Return the [X, Y] coordinate for the center point of the cell that contains the specified text.  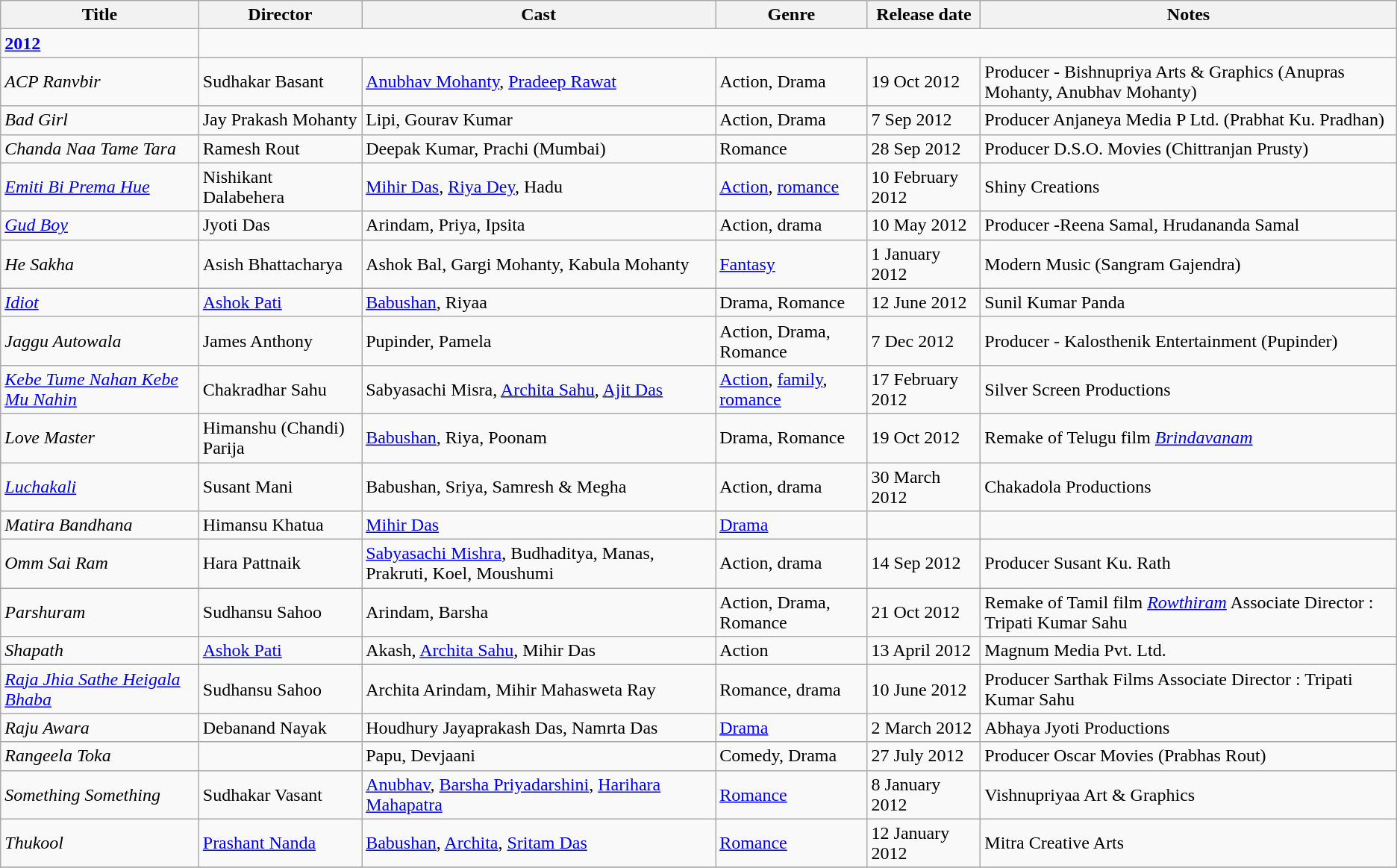
7 Dec 2012 [924, 340]
Title [100, 15]
Babushan, Sriya, Samresh & Megha [539, 487]
Producer - Kalosthenik Entertainment (Pupinder) [1188, 340]
Emiti Bi Prema Hue [100, 187]
Release date [924, 15]
Idiot [100, 302]
Matira Bandhana [100, 525]
7 Sep 2012 [924, 120]
Prashant Nanda [280, 843]
Anubhav Mohanty, Pradeep Rawat [539, 82]
12 January 2012 [924, 843]
8 January 2012 [924, 794]
Lipi, Gourav Kumar [539, 120]
28 Sep 2012 [924, 149]
Himanshu (Chandi) Parija [280, 437]
Chanda Naa Tame Tara [100, 149]
Thukool [100, 843]
Chakradhar Sahu [280, 390]
Action, romance [791, 187]
Jay Prakash Mohanty [280, 120]
Sunil Kumar Panda [1188, 302]
Producer Susant Ku. Rath [1188, 564]
Sudhakar Vasant [280, 794]
14 Sep 2012 [924, 564]
James Anthony [280, 340]
Remake of Telugu film Brindavanam [1188, 437]
Producer - Bishnupriya Arts & Graphics (Anupras Mohanty, Anubhav Mohanty) [1188, 82]
Akash, Archita Sahu, Mihir Das [539, 651]
Producer D.S.O. Movies (Chittranjan Prusty) [1188, 149]
Mihir Das, Riya Dey, Hadu [539, 187]
1 January 2012 [924, 264]
Anubhav, Barsha Priyadarshini, Harihara Mahapatra [539, 794]
Cast [539, 15]
Ashok Bal, Gargi Mohanty, Kabula Mohanty [539, 264]
Arindam, Barsha [539, 612]
ACP Ranvbir [100, 82]
Vishnupriyaa Art & Graphics [1188, 794]
Nishikant Dalabehera [280, 187]
Love Master [100, 437]
Babushan, Archita, Sritam Das [539, 843]
Parshuram [100, 612]
Producer -Reena Samal, Hrudananda Samal [1188, 225]
He Sakha [100, 264]
Raja Jhia Sathe Heigala Bhaba [100, 690]
Hara Pattnaik [280, 564]
Fantasy [791, 264]
Notes [1188, 15]
Houdhury Jayaprakash Das, Namrta Das [539, 728]
Omm Sai Ram [100, 564]
Comedy, Drama [791, 756]
Jaggu Autowala [100, 340]
10 February 2012 [924, 187]
Abhaya Jyoti Productions [1188, 728]
Sudhakar Basant [280, 82]
17 February 2012 [924, 390]
Deepak Kumar, Prachi (Mumbai) [539, 149]
Producer Oscar Movies (Prabhas Rout) [1188, 756]
Chakadola Productions [1188, 487]
Gud Boy [100, 225]
12 June 2012 [924, 302]
Shapath [100, 651]
Remake of Tamil film Rowthiram Associate Director : Tripati Kumar Sahu [1188, 612]
Action, family, romance [791, 390]
Producer Sarthak Films Associate Director : Tripati Kumar Sahu [1188, 690]
Kebe Tume Nahan Kebe Mu Nahin [100, 390]
10 June 2012 [924, 690]
Romance, drama [791, 690]
Arindam, Priya, Ipsita [539, 225]
Debanand Nayak [280, 728]
Mitra Creative Arts [1188, 843]
Ramesh Rout [280, 149]
Archita Arindam, Mihir Mahasweta Ray [539, 690]
Director [280, 15]
27 July 2012 [924, 756]
30 March 2012 [924, 487]
Shiny Creations [1188, 187]
13 April 2012 [924, 651]
Magnum Media Pvt. Ltd. [1188, 651]
Modern Music (Sangram Gajendra) [1188, 264]
2012 [100, 43]
2 March 2012 [924, 728]
Papu, Devjaani [539, 756]
Mihir Das [539, 525]
Babushan, Riyaa [539, 302]
Sabyasachi Mishra, Budhaditya, Manas, Prakruti, Koel, Moushumi [539, 564]
Luchakali [100, 487]
Susant Mani [280, 487]
Sabyasachi Misra, Archita Sahu, Ajit Das [539, 390]
Bad Girl [100, 120]
Producer Anjaneya Media P Ltd. (Prabhat Ku. Pradhan) [1188, 120]
Jyoti Das [280, 225]
10 May 2012 [924, 225]
Action [791, 651]
Himansu Khatua [280, 525]
Silver Screen Productions [1188, 390]
Asish Bhattacharya [280, 264]
Babushan, Riya, Poonam [539, 437]
Something Something [100, 794]
21 Oct 2012 [924, 612]
Rangeela Toka [100, 756]
Genre [791, 15]
Pupinder, Pamela [539, 340]
Raju Awara [100, 728]
